From the cell containing the given text, extract its center point as (X, Y) coordinate. 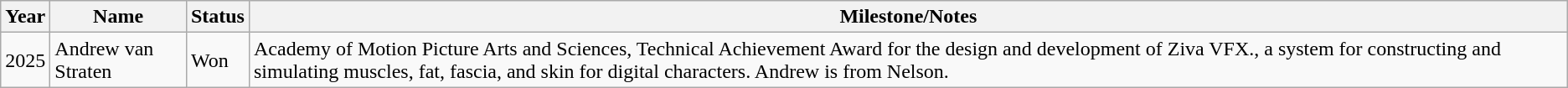
Andrew van Straten (119, 60)
Status (218, 17)
Year (25, 17)
Milestone/Notes (908, 17)
Name (119, 17)
Won (218, 60)
2025 (25, 60)
